Locate the cell with the specified text and output its [x, y] center coordinate. 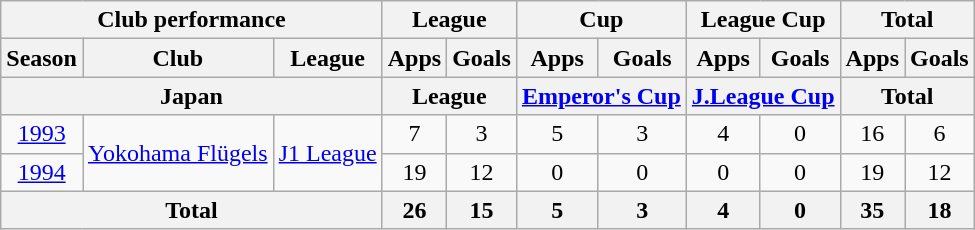
Club [178, 58]
Emperor's Cup [601, 96]
1993 [42, 134]
J1 League [328, 153]
6 [939, 134]
Season [42, 58]
7 [414, 134]
Japan [192, 96]
Club performance [192, 20]
16 [872, 134]
1994 [42, 172]
Yokohama Flügels [178, 153]
18 [939, 210]
15 [482, 210]
Cup [601, 20]
J.League Cup [763, 96]
League Cup [763, 20]
26 [414, 210]
35 [872, 210]
